Scan for the cell matching the given text and deliver its (X, Y) coordinate at center. 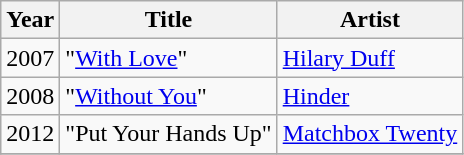
"Put Your Hands Up" (168, 134)
Title (168, 20)
"With Love" (168, 58)
Hinder (370, 96)
2012 (30, 134)
Matchbox Twenty (370, 134)
Hilary Duff (370, 58)
Year (30, 20)
2007 (30, 58)
2008 (30, 96)
"Without You" (168, 96)
Artist (370, 20)
